From the cell containing the given text, extract its center point as [x, y] coordinate. 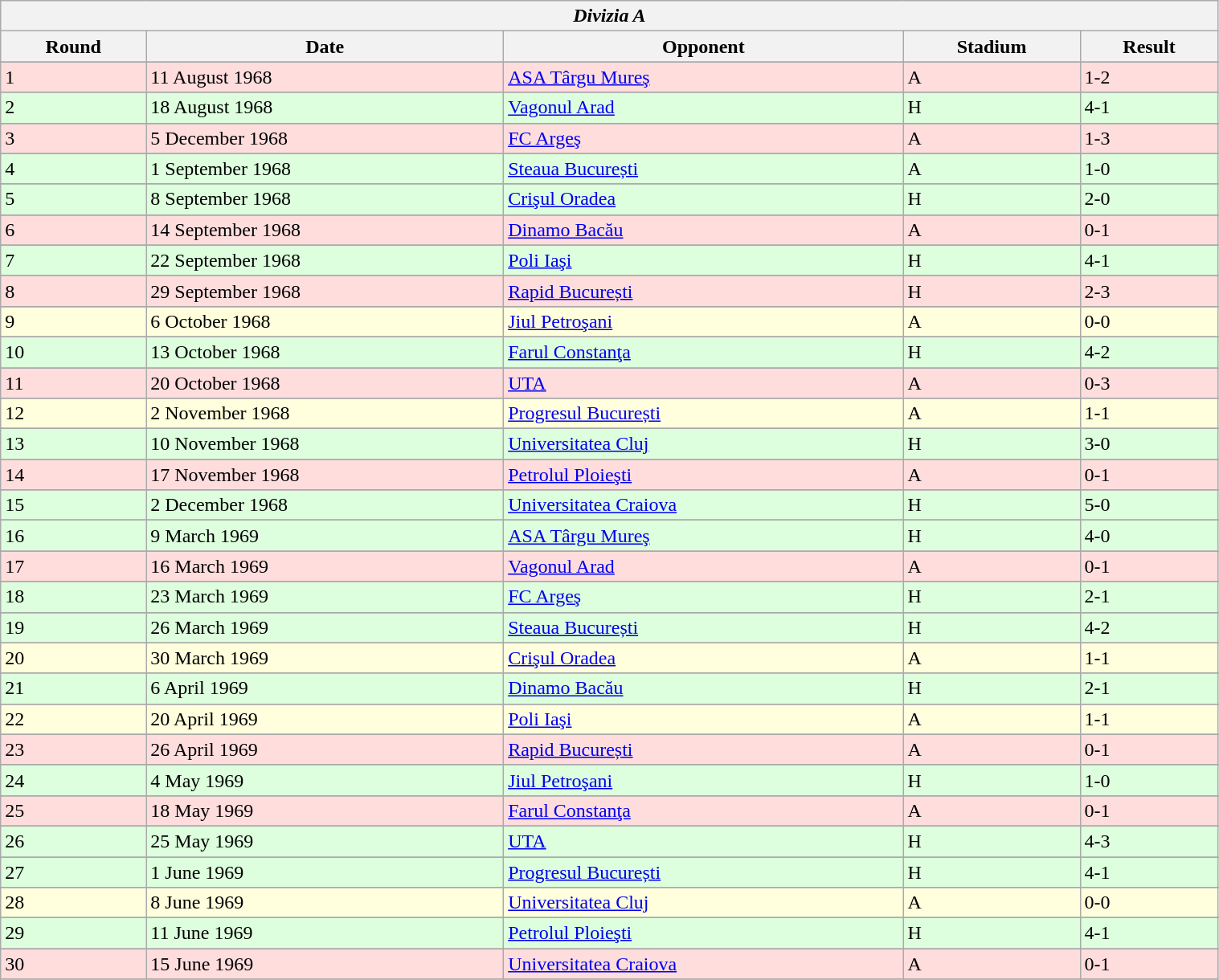
Divizia A [609, 16]
4-3 [1149, 841]
13 October 1968 [325, 352]
1 September 1968 [325, 169]
14 September 1968 [325, 230]
0-3 [1149, 383]
20 [74, 658]
1-3 [1149, 138]
21 [74, 688]
Stadium [992, 47]
30 March 1969 [325, 658]
13 [74, 444]
19 [74, 627]
17 November 1968 [325, 475]
12 [74, 414]
2-0 [1149, 199]
25 May 1969 [325, 841]
22 September 1968 [325, 260]
1 [74, 77]
5-0 [1149, 505]
30 [74, 964]
10 November 1968 [325, 444]
4 May 1969 [325, 780]
16 March 1969 [325, 566]
29 [74, 933]
18 August 1968 [325, 108]
18 [74, 597]
26 [74, 841]
3 [74, 138]
4 [74, 169]
2 December 1968 [325, 505]
24 [74, 780]
11 [74, 383]
3-0 [1149, 444]
1 June 1969 [325, 872]
2 November 1968 [325, 414]
25 [74, 811]
Round [74, 47]
11 June 1969 [325, 933]
9 [74, 321]
20 April 1969 [325, 719]
14 [74, 475]
29 September 1968 [325, 291]
11 August 1968 [325, 77]
8 June 1969 [325, 903]
5 December 1968 [325, 138]
23 [74, 749]
15 June 1969 [325, 964]
Opponent [704, 47]
20 October 1968 [325, 383]
22 [74, 719]
4-0 [1149, 536]
2-3 [1149, 291]
26 April 1969 [325, 749]
7 [74, 260]
16 [74, 536]
Date [325, 47]
9 March 1969 [325, 536]
2 [74, 108]
Result [1149, 47]
23 March 1969 [325, 597]
6 [74, 230]
1-2 [1149, 77]
5 [74, 199]
10 [74, 352]
8 September 1968 [325, 199]
17 [74, 566]
27 [74, 872]
28 [74, 903]
6 October 1968 [325, 321]
6 April 1969 [325, 688]
26 March 1969 [325, 627]
8 [74, 291]
18 May 1969 [325, 811]
15 [74, 505]
